Search for the cell housing the specified text and yield its (x, y) center coordinate. 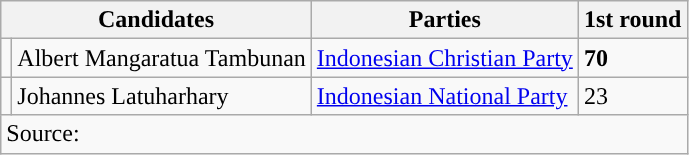
Indonesian National Party (444, 96)
Indonesian Christian Party (444, 58)
70 (632, 58)
Candidates (156, 20)
Johannes Latuharhary (162, 96)
23 (632, 96)
1st round (632, 20)
Parties (444, 20)
Source: (344, 134)
Albert Mangaratua Tambunan (162, 58)
